For the text-containing cell, return its midpoint in (X, Y) coordinate format. 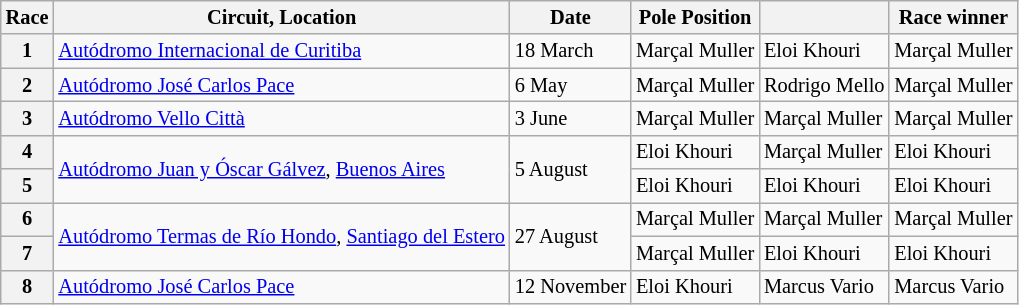
7 (28, 253)
27 August (570, 236)
6 (28, 219)
8 (28, 287)
18 March (570, 51)
Date (570, 17)
Autódromo Vello Città (281, 118)
3 (28, 118)
Rodrigo Mello (824, 85)
1 (28, 51)
Autódromo Termas de Río Hondo, Santiago del Estero (281, 236)
2 (28, 85)
5 (28, 186)
3 June (570, 118)
4 (28, 152)
5 August (570, 168)
Race (28, 17)
Autódromo Internacional de Curitiba (281, 51)
Pole Position (695, 17)
Circuit, Location (281, 17)
12 November (570, 287)
Race winner (953, 17)
Autódromo Juan y Óscar Gálvez, Buenos Aires (281, 168)
6 May (570, 85)
